For the text-containing cell, return its midpoint in (x, y) coordinate format. 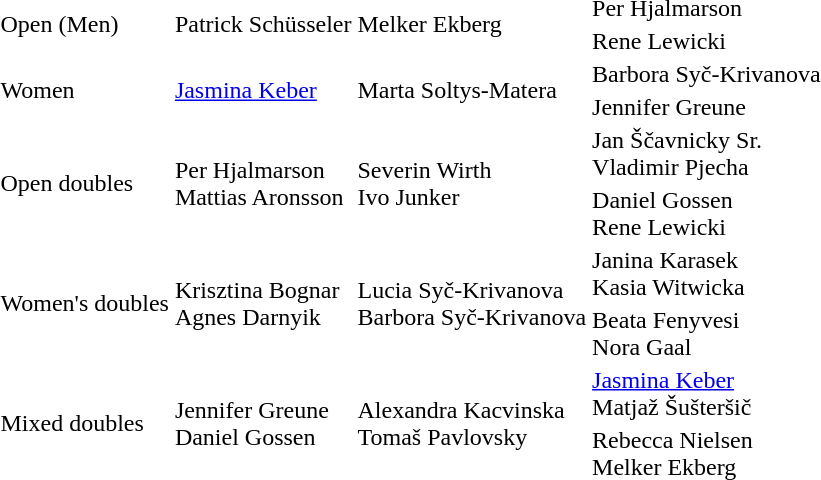
Jasmina Keber (263, 90)
Per Hjalmarson Mattias Aronsson (263, 184)
Lucia Syč-Krivanova Barbora Syč-Krivanova (472, 304)
Severin Wirth Ivo Junker (472, 184)
Krisztina BognarAgnes Darnyik (263, 304)
Marta Soltys-Matera (472, 90)
